Identify which cell holds the provided text, then report its [x, y] central coordinate. 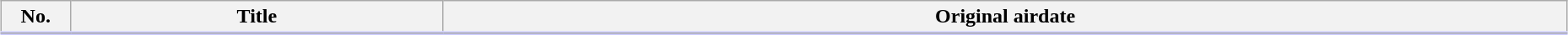
No. [35, 17]
Title [257, 17]
Original airdate [1005, 17]
